Return (X, Y) of the center of cell containing provided text 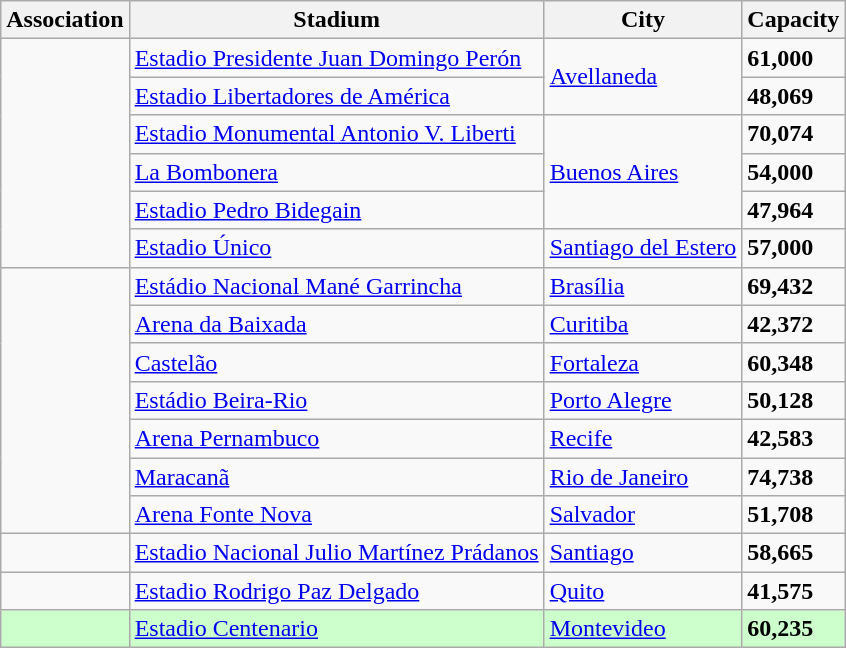
Estadio Centenario (336, 629)
Estadio Único (336, 248)
51,708 (794, 515)
69,432 (794, 286)
Estádio Nacional Mané Garrincha (336, 286)
Maracanã (336, 477)
47,964 (794, 210)
Castelão (336, 362)
Salvador (643, 515)
Estadio Presidente Juan Domingo Perón (336, 58)
Santiago (643, 553)
La Bombonera (336, 172)
Estadio Rodrigo Paz Delgado (336, 591)
Estadio Libertadores de América (336, 96)
60,348 (794, 362)
Quito (643, 591)
Estadio Monumental Antonio V. Liberti (336, 134)
Association (65, 20)
Montevideo (643, 629)
60,235 (794, 629)
Recife (643, 438)
50,128 (794, 400)
Curitiba (643, 324)
Estadio Pedro Bidegain (336, 210)
61,000 (794, 58)
Capacity (794, 20)
42,583 (794, 438)
Rio de Janeiro (643, 477)
48,069 (794, 96)
Buenos Aires (643, 172)
54,000 (794, 172)
70,074 (794, 134)
Porto Alegre (643, 400)
Stadium (336, 20)
42,372 (794, 324)
Brasília (643, 286)
Estádio Beira-Rio (336, 400)
Arena Pernambuco (336, 438)
Fortaleza (643, 362)
Avellaneda (643, 77)
Estadio Nacional Julio Martínez Prádanos (336, 553)
41,575 (794, 591)
City (643, 20)
Arena da Baixada (336, 324)
Arena Fonte Nova (336, 515)
57,000 (794, 248)
58,665 (794, 553)
Santiago del Estero (643, 248)
74,738 (794, 477)
